Output the [X, Y] coordinate of the center of the cell containing the given text.  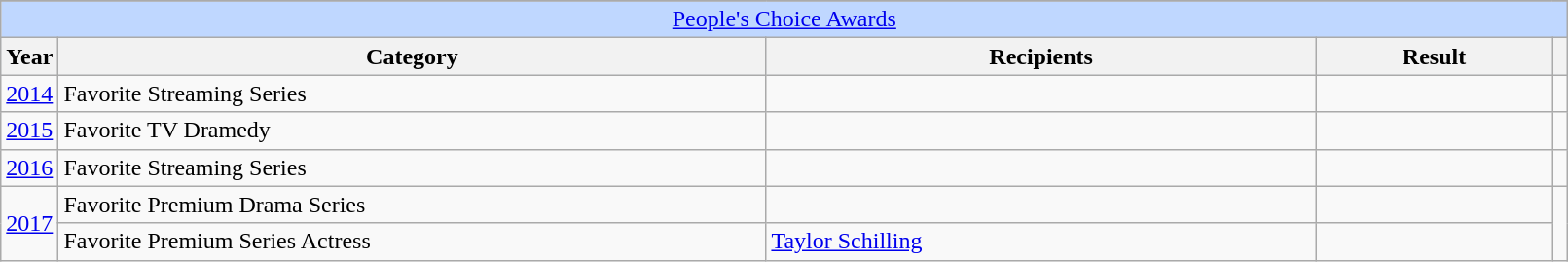
Favorite TV Dramedy [413, 131]
Favorite Premium Series Actress [413, 242]
2016 [29, 168]
Category [413, 56]
2014 [29, 94]
Taylor Schilling [1041, 242]
Result [1434, 56]
People's Choice Awards [784, 19]
Favorite Premium Drama Series [413, 205]
2017 [29, 223]
Year [29, 56]
2015 [29, 131]
Recipients [1041, 56]
